Locate the cell with the specified text and output its (x, y) center coordinate. 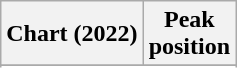
Chart (2022) (72, 34)
Peakposition (189, 34)
